Identify which cell holds the provided text, then report its (X, Y) central coordinate. 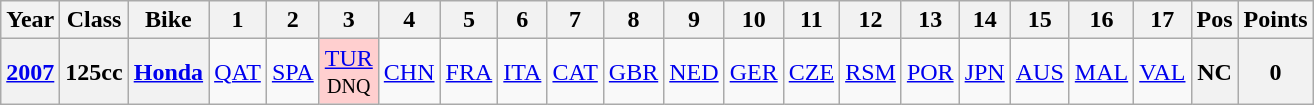
POR (930, 72)
GER (754, 72)
9 (694, 20)
Year (30, 20)
Honda (168, 72)
2007 (30, 72)
0 (1276, 72)
11 (811, 20)
3 (348, 20)
2 (292, 20)
Points (1276, 20)
CZE (811, 72)
Pos (1214, 20)
ITA (522, 72)
5 (469, 20)
8 (633, 20)
12 (871, 20)
RSM (871, 72)
125cc (94, 72)
CAT (575, 72)
15 (1040, 20)
14 (984, 20)
1 (238, 20)
16 (1101, 20)
13 (930, 20)
17 (1162, 20)
NC (1214, 72)
6 (522, 20)
Bike (168, 20)
10 (754, 20)
FRA (469, 72)
GBR (633, 72)
JPN (984, 72)
NED (694, 72)
AUS (1040, 72)
7 (575, 20)
CHN (409, 72)
QAT (238, 72)
Class (94, 20)
VAL (1162, 72)
TURDNQ (348, 72)
MAL (1101, 72)
4 (409, 20)
SPA (292, 72)
